Extract the [X, Y] coordinate from the center of the cell holding the provided text.  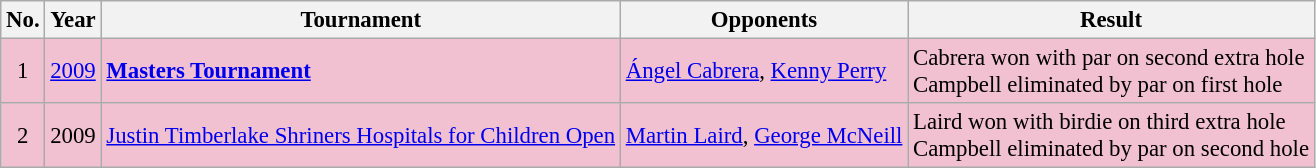
1 [23, 72]
2 [23, 136]
Cabrera won with par on second extra holeCampbell eliminated by par on first hole [1112, 72]
Opponents [764, 20]
Year [73, 20]
Martin Laird, George McNeill [764, 136]
Justin Timberlake Shriners Hospitals for Children Open [360, 136]
Laird won with birdie on third extra holeCampbell eliminated by par on second hole [1112, 136]
Tournament [360, 20]
No. [23, 20]
Masters Tournament [360, 72]
Ángel Cabrera, Kenny Perry [764, 72]
Result [1112, 20]
